Provide the (X, Y) coordinate of the cell's center where the given text is located.  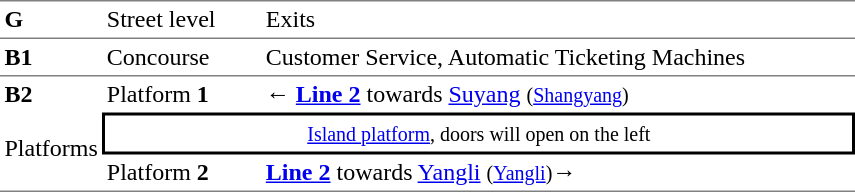
Street level (182, 19)
Island platform, doors will open on the left (478, 133)
Concourse (182, 58)
← Line 2 towards Suyang (Shangyang) (558, 94)
G (51, 19)
Platform 1 (182, 94)
B1 (51, 58)
Line 2 towards Yangli (Yangli)→ (558, 173)
Platform 2 (182, 173)
Exits (558, 19)
B2Platforms (51, 134)
Customer Service, Automatic Ticketing Machines (558, 58)
